Scan for the cell matching the given text and deliver its [X, Y] coordinate at center. 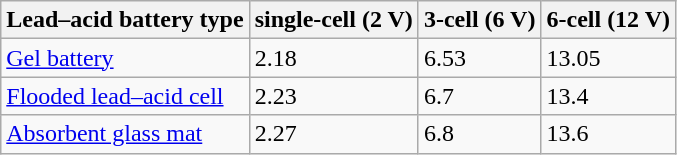
6.8 [480, 134]
3-cell (6 V) [480, 20]
6.7 [480, 96]
6.53 [480, 58]
13.4 [608, 96]
13.6 [608, 134]
single-cell (2 V) [334, 20]
6-cell (12 V) [608, 20]
Gel battery [125, 58]
2.23 [334, 96]
2.27 [334, 134]
13.05 [608, 58]
2.18 [334, 58]
Flooded lead–acid cell [125, 96]
Absorbent glass mat [125, 134]
Lead–acid battery type [125, 20]
